Extract the [x, y] coordinate from the center of the cell holding the provided text.  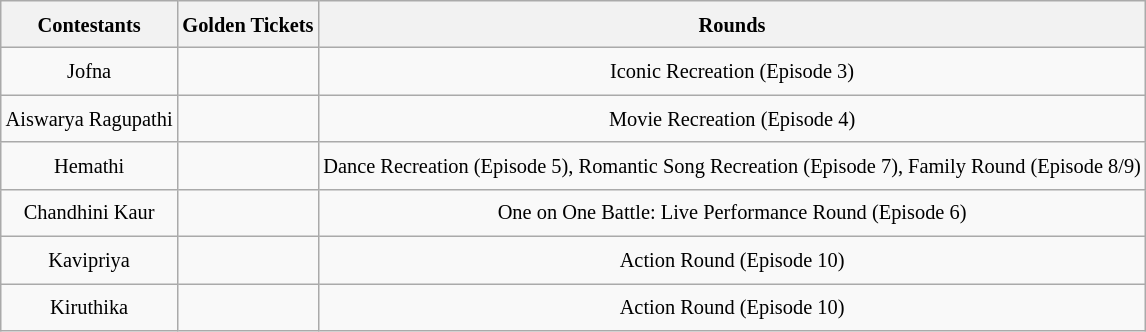
Kavipriya [90, 260]
Kiruthika [90, 306]
One on One Battle: Live Performance Round (Episode 6) [732, 212]
Golden Tickets [248, 24]
Movie Recreation (Episode 4) [732, 118]
Chandhini Kaur [90, 212]
Iconic Recreation (Episode 3) [732, 72]
Contestants [90, 24]
Aiswarya Ragupathi [90, 118]
Jofna [90, 72]
Dance Recreation (Episode 5), Romantic Song Recreation (Episode 7), Family Round (Episode 8/9) [732, 166]
Hemathi [90, 166]
Rounds [732, 24]
